From the cell containing the given text, extract its center point as [X, Y] coordinate. 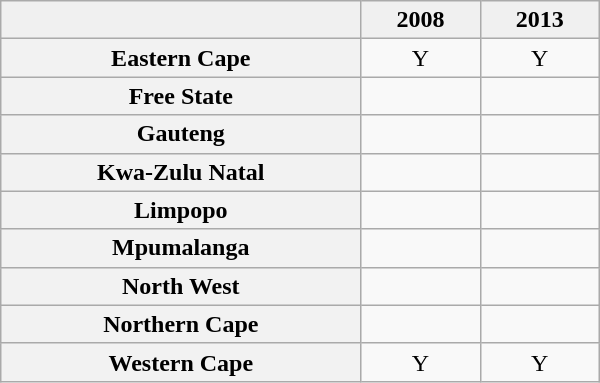
Free State [181, 96]
Western Cape [181, 362]
Gauteng [181, 134]
North West [181, 286]
2008 [420, 20]
Eastern Cape [181, 58]
Limpopo [181, 210]
Northern Cape [181, 324]
2013 [540, 20]
Mpumalanga [181, 248]
Kwa-Zulu Natal [181, 172]
